Capture the cell that displays the provided text and extract its [X, Y] central coordinate. 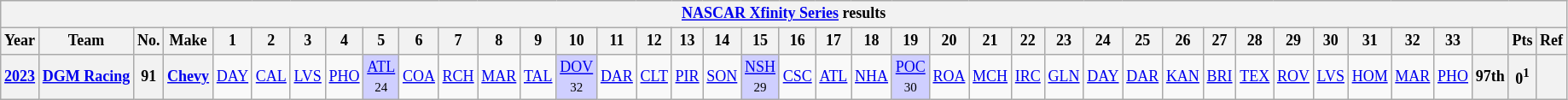
01 [1522, 77]
RCH [458, 77]
12 [653, 41]
10 [577, 41]
Make [189, 41]
No. [148, 41]
POC30 [910, 77]
23 [1064, 41]
Year [20, 41]
97th [1490, 77]
ROV [1293, 77]
DOV32 [577, 77]
30 [1331, 41]
3 [307, 41]
19 [910, 41]
20 [949, 41]
Pts [1522, 41]
25 [1143, 41]
TEX [1255, 77]
Ref [1552, 41]
TAL [538, 77]
18 [872, 41]
2 [271, 41]
PIR [688, 77]
17 [833, 41]
ROA [949, 77]
NHA [872, 77]
ATL [833, 77]
MCH [990, 77]
32 [1413, 41]
5 [381, 41]
2023 [20, 77]
BRI [1220, 77]
33 [1454, 41]
COA [420, 77]
DGM Racing [85, 77]
15 [761, 41]
13 [688, 41]
31 [1370, 41]
1 [232, 41]
26 [1183, 41]
29 [1293, 41]
SON [722, 77]
CAL [271, 77]
27 [1220, 41]
KAN [1183, 77]
CSC [797, 77]
21 [990, 41]
IRC [1027, 77]
28 [1255, 41]
Team [85, 41]
9 [538, 41]
24 [1103, 41]
14 [722, 41]
16 [797, 41]
4 [345, 41]
GLN [1064, 77]
NSH29 [761, 77]
NASCAR Xfinity Series results [784, 14]
91 [148, 77]
HOM [1370, 77]
22 [1027, 41]
Chevy [189, 77]
7 [458, 41]
8 [499, 41]
ATL24 [381, 77]
CLT [653, 77]
6 [420, 41]
11 [618, 41]
